Capture the cell that displays the provided text and extract its (x, y) central coordinate. 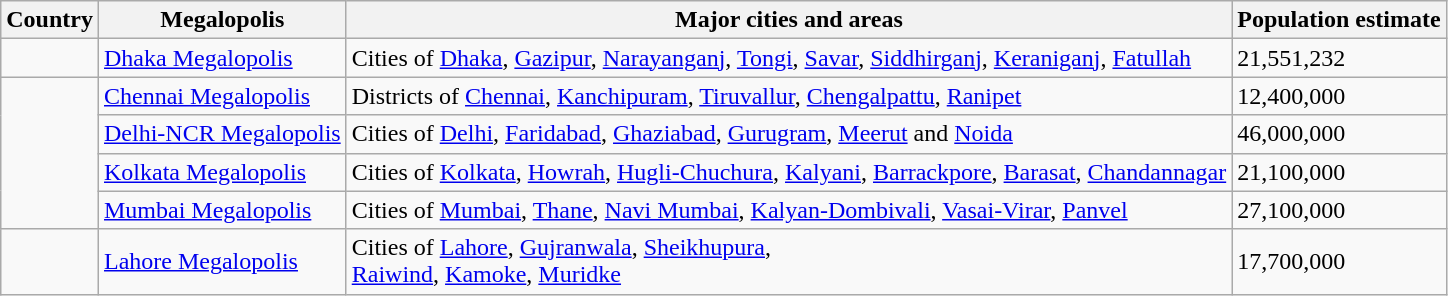
17,700,000 (1339, 262)
Cities of Mumbai, Thane, Navi Mumbai, Kalyan-Dombivali, Vasai-Virar, Panvel (789, 210)
46,000,000 (1339, 134)
Delhi-NCR Megalopolis (222, 134)
Chennai Megalopolis (222, 96)
27,100,000 (1339, 210)
Cities of Kolkata, Howrah, Hugli-Chuchura, Kalyani, Barrackpore, Barasat, Chandannagar (789, 172)
Dhaka Megalopolis (222, 58)
Cities of Lahore, Gujranwala, Sheikhupura,Raiwind, Kamoke, Muridke (789, 262)
Population estimate (1339, 20)
Country (50, 20)
21,100,000 (1339, 172)
Cities of Dhaka, Gazipur, Narayanganj, Tongi, Savar, Siddhirganj, Keraniganj, Fatullah (789, 58)
Districts of Chennai, Kanchipuram, Tiruvallur, Chengalpattu, Ranipet (789, 96)
Kolkata Megalopolis (222, 172)
12,400,000 (1339, 96)
Cities of Delhi, Faridabad, Ghaziabad, Gurugram, Meerut and Noida (789, 134)
Major cities and areas (789, 20)
Megalopolis (222, 20)
Lahore Megalopolis (222, 262)
Mumbai Megalopolis (222, 210)
21,551,232 (1339, 58)
